For the text-containing cell, return its midpoint in (x, y) coordinate format. 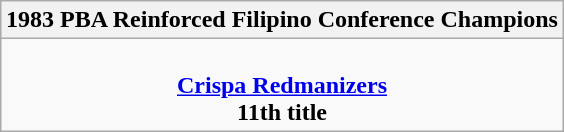
Crispa Redmanizers 11th title (282, 85)
1983 PBA Reinforced Filipino Conference Champions (282, 20)
